Pinpoint the cell where the given text exists, returning its (X, Y) midpoint coordinate. 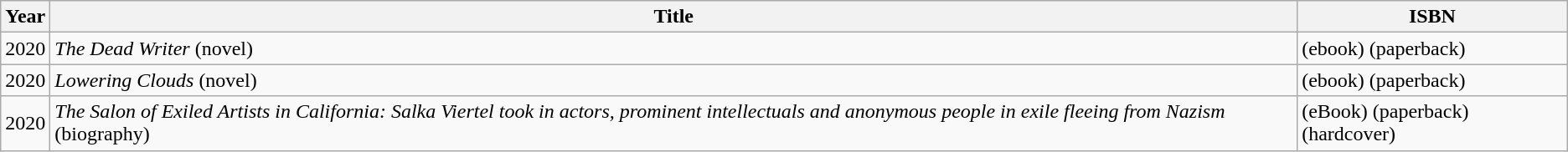
The Dead Writer (novel) (673, 48)
Title (673, 17)
(eBook) (paperback) (hardcover) (1432, 124)
ISBN (1432, 17)
Lowering Clouds (novel) (673, 80)
Year (25, 17)
